Capture the cell that displays the provided text and extract its (X, Y) central coordinate. 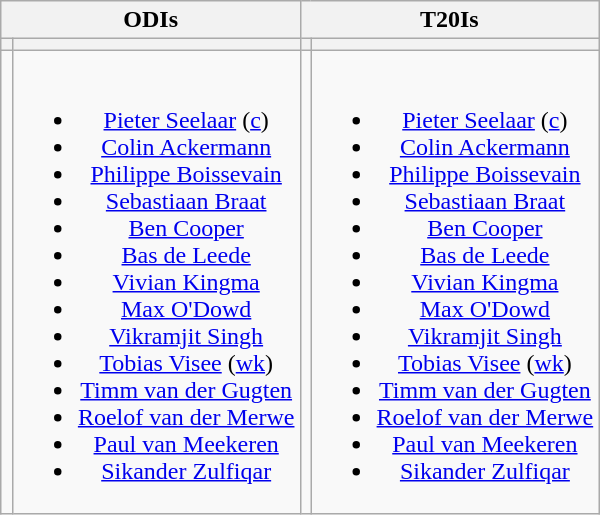
ODIs (150, 20)
T20Is (450, 20)
